Find where the given text appears and provide that cell's center as [X, Y] coordinate. 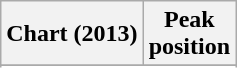
Chart (2013) [72, 34]
Peakposition [189, 34]
